Return the (X, Y) coordinate for the center point of the cell that contains the specified text.  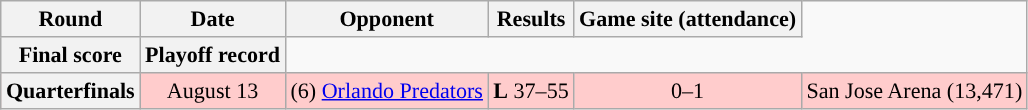
(6) Orlando Predators (386, 90)
Game site (attendance) (688, 18)
Results (531, 18)
Date (212, 18)
Opponent (386, 18)
San Jose Arena (13,471) (914, 90)
Quarterfinals (70, 90)
Final score (70, 54)
August 13 (212, 90)
Playoff record (212, 54)
0–1 (688, 90)
Round (70, 18)
L 37–55 (531, 90)
